Detect which cell encompasses the target text, then output its [X, Y] center coordinate. 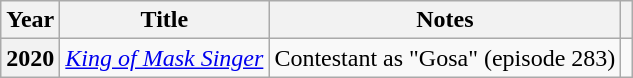
2020 [30, 58]
Title [164, 20]
King of Mask Singer [164, 58]
Contestant as "Gosa" (episode 283) [445, 58]
Notes [445, 20]
Year [30, 20]
